Determine the (X, Y) coordinate at the center of the cell enclosing the given text.  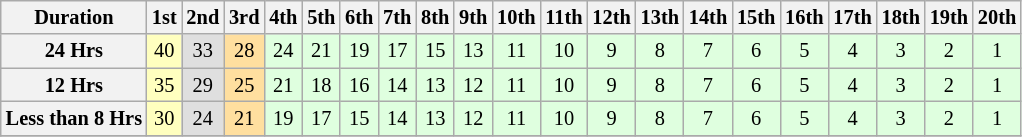
4th (283, 17)
19th (949, 17)
40 (164, 51)
2nd (204, 17)
15th (756, 17)
7th (397, 17)
24 Hrs (74, 51)
17th (852, 17)
16 (359, 85)
18 (321, 85)
29 (204, 85)
1st (164, 17)
Duration (74, 17)
9th (473, 17)
18th (901, 17)
35 (164, 85)
5th (321, 17)
8th (435, 17)
16th (804, 17)
10th (516, 17)
14th (708, 17)
11th (564, 17)
33 (204, 51)
25 (244, 85)
Less than 8 Hrs (74, 118)
13th (660, 17)
20th (997, 17)
28 (244, 51)
12th (612, 17)
12 Hrs (74, 85)
3rd (244, 17)
6th (359, 17)
30 (164, 118)
